Extract the [x, y] coordinate from the center of the cell holding the provided text.  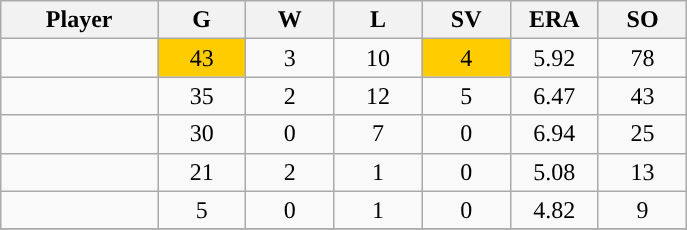
78 [642, 58]
12 [378, 96]
4.82 [554, 210]
30 [202, 134]
6.94 [554, 134]
9 [642, 210]
L [378, 20]
35 [202, 96]
13 [642, 172]
3 [290, 58]
SO [642, 20]
21 [202, 172]
W [290, 20]
7 [378, 134]
5.92 [554, 58]
4 [466, 58]
25 [642, 134]
ERA [554, 20]
5.08 [554, 172]
10 [378, 58]
6.47 [554, 96]
G [202, 20]
SV [466, 20]
Player [80, 20]
